Capture the cell that displays the provided text and extract its [X, Y] central coordinate. 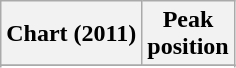
Peak position [188, 34]
Chart (2011) [72, 34]
